Locate the cell with the specified text and output its (X, Y) center coordinate. 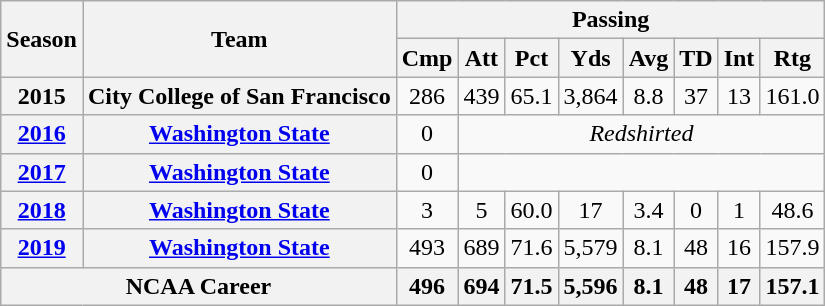
60.0 (532, 210)
5 (482, 210)
496 (427, 286)
16 (739, 248)
161.0 (792, 96)
13 (739, 96)
71.5 (532, 286)
2018 (42, 210)
65.1 (532, 96)
3.4 (648, 210)
3,864 (590, 96)
NCAA Career (198, 286)
5,579 (590, 248)
Pct (532, 58)
286 (427, 96)
Team (239, 39)
689 (482, 248)
2017 (42, 172)
1 (739, 210)
71.6 (532, 248)
City College of San Francisco (239, 96)
694 (482, 286)
Redshirted (642, 134)
TD (696, 58)
8.8 (648, 96)
Avg (648, 58)
Season (42, 39)
5,596 (590, 286)
37 (696, 96)
Yds (590, 58)
493 (427, 248)
2019 (42, 248)
48.6 (792, 210)
Att (482, 58)
Rtg (792, 58)
157.1 (792, 286)
Cmp (427, 58)
3 (427, 210)
439 (482, 96)
Passing (610, 20)
2016 (42, 134)
157.9 (792, 248)
Int (739, 58)
2015 (42, 96)
